Locate the cell with the specified text and output its (x, y) center coordinate. 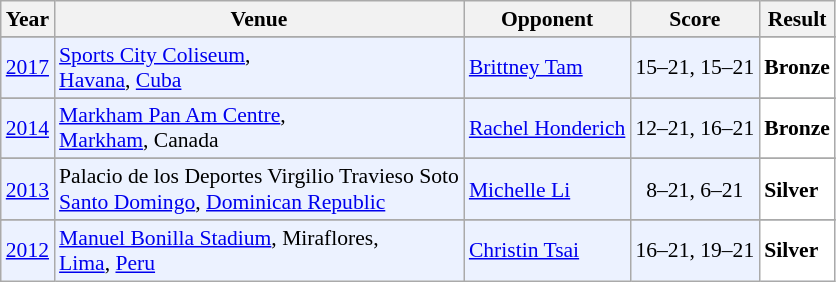
Year (28, 19)
12–21, 16–21 (694, 128)
Michelle Li (548, 190)
Sports City Coliseum,Havana, Cuba (259, 68)
16–21, 19–21 (694, 250)
Christin Tsai (548, 250)
2012 (28, 250)
Opponent (548, 19)
Brittney Tam (548, 68)
Result (797, 19)
Palacio de los Deportes Virgilio Travieso SotoSanto Domingo, Dominican Republic (259, 190)
Rachel Honderich (548, 128)
Venue (259, 19)
2017 (28, 68)
2013 (28, 190)
8–21, 6–21 (694, 190)
Markham Pan Am Centre,Markham, Canada (259, 128)
15–21, 15–21 (694, 68)
Manuel Bonilla Stadium, Miraflores,Lima, Peru (259, 250)
2014 (28, 128)
Score (694, 19)
